Pinpoint the cell where the given text exists, returning its [x, y] midpoint coordinate. 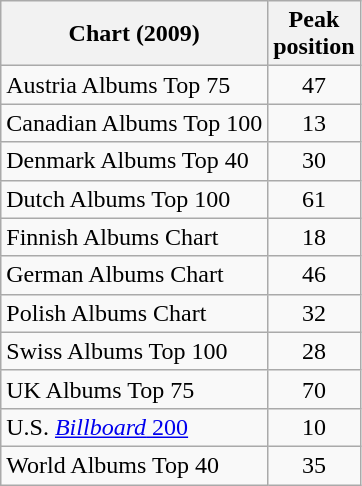
Peakposition [314, 34]
13 [314, 123]
World Albums Top 40 [134, 465]
10 [314, 427]
28 [314, 351]
70 [314, 389]
Swiss Albums Top 100 [134, 351]
Polish Albums Chart [134, 313]
German Albums Chart [134, 275]
61 [314, 199]
U.S. Billboard 200 [134, 427]
46 [314, 275]
30 [314, 161]
Austria Albums Top 75 [134, 85]
47 [314, 85]
18 [314, 237]
Finnish Albums Chart [134, 237]
Canadian Albums Top 100 [134, 123]
35 [314, 465]
Chart (2009) [134, 34]
Denmark Albums Top 40 [134, 161]
Dutch Albums Top 100 [134, 199]
32 [314, 313]
UK Albums Top 75 [134, 389]
